From the cell containing the given text, extract its center point as (x, y) coordinate. 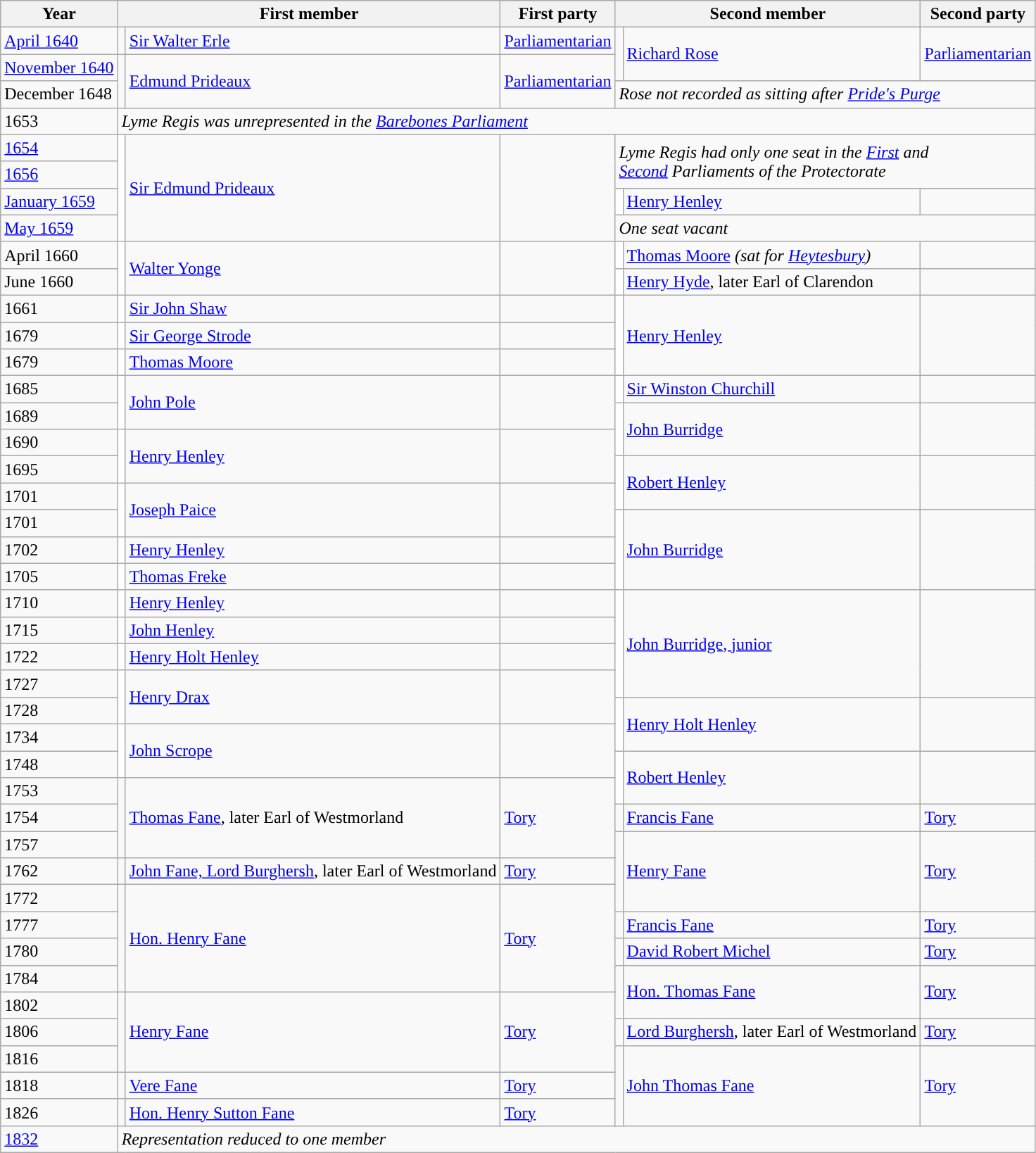
John Scrope (312, 750)
Richard Rose (771, 54)
January 1659 (59, 201)
1727 (59, 683)
Thomas Fane, later Earl of Westmorland (312, 818)
1690 (59, 443)
John Thomas Fane (771, 1085)
John Fane, Lord Burghersh, later Earl of Westmorland (312, 871)
1753 (59, 791)
1802 (59, 1005)
1661 (59, 308)
Hon. Henry Fane (312, 938)
1705 (59, 576)
First party (557, 14)
1734 (59, 737)
1784 (59, 978)
1656 (59, 175)
1754 (59, 818)
May 1659 (59, 228)
Representation reduced to one member (576, 1139)
First member (309, 14)
1715 (59, 630)
Lyme Regis had only one seat in the First and Second Parliaments of the Protectorate (825, 161)
1728 (59, 710)
Sir George Strode (312, 336)
Thomas Moore (sat for Heytesbury) (771, 255)
One seat vacant (825, 228)
Lyme Regis was unrepresented in the Barebones Parliament (576, 121)
June 1660 (59, 282)
December 1648 (59, 94)
1780 (59, 952)
1816 (59, 1059)
1772 (59, 898)
1722 (59, 657)
Sir Walter Erle (312, 41)
Walter Yonge (312, 268)
Hon. Thomas Fane (771, 992)
1748 (59, 764)
Lord Burghersh, later Earl of Westmorland (771, 1032)
1832 (59, 1139)
1710 (59, 603)
Sir John Shaw (312, 308)
1689 (59, 416)
Joseph Paice (312, 510)
1757 (59, 845)
John Burridge, junior (771, 643)
April 1640 (59, 41)
1806 (59, 1032)
Year (59, 14)
November 1640 (59, 68)
Thomas Freke (312, 576)
1685 (59, 389)
1702 (59, 550)
Vere Fane (312, 1085)
Edmund Prideaux (312, 81)
April 1660 (59, 255)
1818 (59, 1085)
John Henley (312, 630)
1695 (59, 470)
Rose not recorded as sitting after Pride's Purge (825, 94)
David Robert Michel (771, 952)
Hon. Henry Sutton Fane (312, 1112)
Sir Winston Churchill (771, 389)
Sir Edmund Prideaux (312, 188)
Thomas Moore (312, 363)
Henry Hyde, later Earl of Clarendon (771, 282)
1826 (59, 1112)
Second party (978, 14)
1777 (59, 925)
Second member (768, 14)
1654 (59, 148)
1762 (59, 871)
John Pole (312, 403)
1653 (59, 121)
Henry Drax (312, 697)
